Detect which cell encompasses the target text, then output its [x, y] center coordinate. 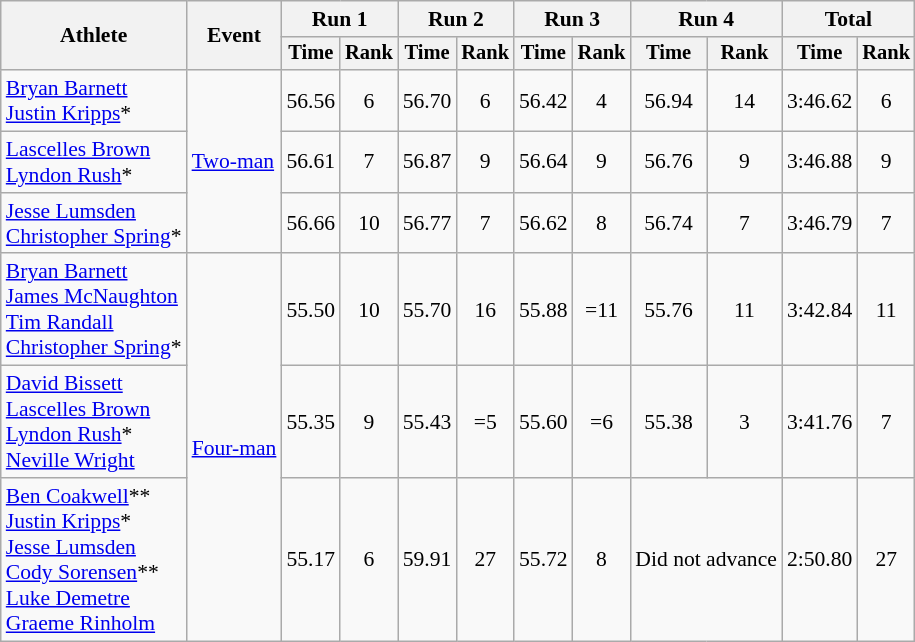
56.76 [668, 162]
Bryan BarnettJustin Kripps* [94, 100]
56.77 [428, 224]
Event [234, 36]
56.56 [310, 100]
Total [848, 19]
2:50.80 [820, 560]
Lascelles BrownLyndon Rush* [94, 162]
56.61 [310, 162]
3:46.88 [820, 162]
Run 2 [456, 19]
59.91 [428, 560]
3:41.76 [820, 422]
56.74 [668, 224]
56.94 [668, 100]
55.35 [310, 422]
4 [602, 100]
Run 1 [339, 19]
14 [744, 100]
=11 [602, 310]
56.64 [544, 162]
3:46.62 [820, 100]
3:46.79 [820, 224]
56.66 [310, 224]
Four-man [234, 448]
Jesse LumsdenChristopher Spring* [94, 224]
3 [744, 422]
=6 [602, 422]
3:42.84 [820, 310]
Run 3 [572, 19]
55.17 [310, 560]
55.60 [544, 422]
55.76 [668, 310]
55.43 [428, 422]
55.70 [428, 310]
David BissettLascelles BrownLyndon Rush*Neville Wright [94, 422]
=5 [485, 422]
56.70 [428, 100]
56.42 [544, 100]
Two-man [234, 162]
16 [485, 310]
Run 4 [706, 19]
56.62 [544, 224]
Ben Coakwell**Justin Kripps*Jesse LumsdenCody Sorensen**Luke DemetreGraeme Rinholm [94, 560]
55.72 [544, 560]
Athlete [94, 36]
Did not advance [706, 560]
56.87 [428, 162]
55.50 [310, 310]
Bryan BarnettJames McNaughtonTim RandallChristopher Spring* [94, 310]
55.88 [544, 310]
55.38 [668, 422]
